Search for the cell housing the specified text and yield its [x, y] center coordinate. 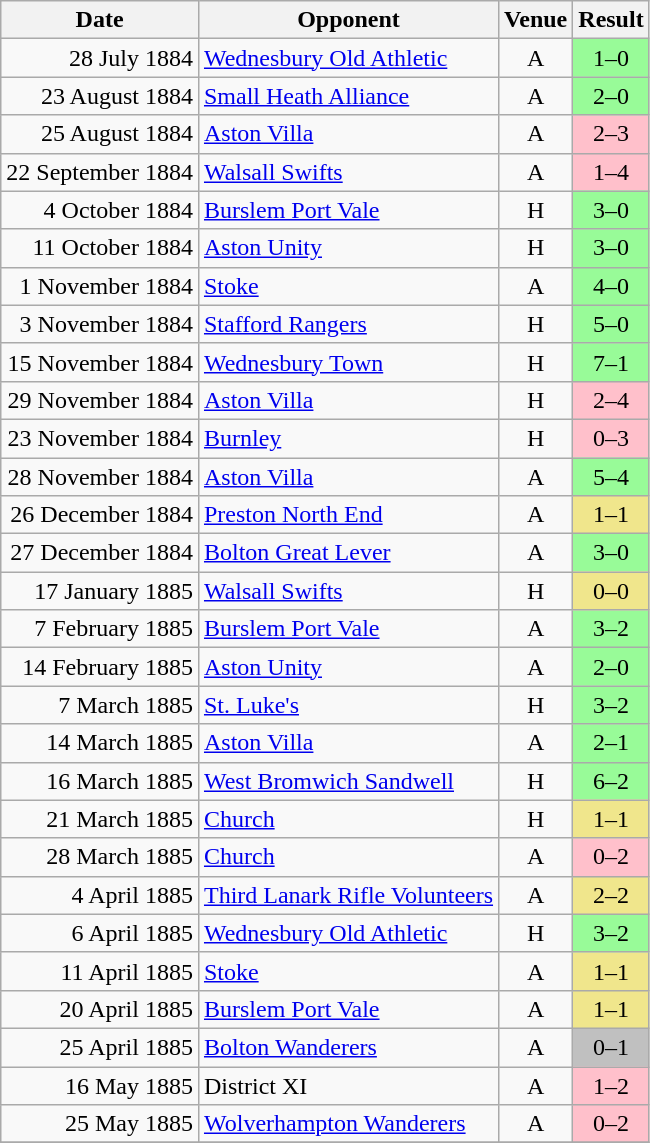
7 March 1885 [100, 705]
2–4 [611, 400]
7–1 [611, 362]
Bolton Great Lever [348, 553]
Opponent [348, 20]
17 January 1885 [100, 591]
2–1 [611, 743]
6 April 1885 [100, 933]
25 May 1885 [100, 1124]
20 April 1885 [100, 1009]
23 August 1884 [100, 96]
5–0 [611, 324]
District XI [348, 1085]
Bolton Wanderers [348, 1047]
St. Luke's [348, 705]
Date [100, 20]
2–3 [611, 134]
1–2 [611, 1085]
25 August 1884 [100, 134]
1 November 1884 [100, 286]
Wolverhampton Wanderers [348, 1124]
5–4 [611, 477]
Venue [536, 20]
6–2 [611, 781]
4–0 [611, 286]
Result [611, 20]
1–0 [611, 58]
15 November 1884 [100, 362]
28 July 1884 [100, 58]
28 November 1884 [100, 477]
14 February 1885 [100, 667]
0–1 [611, 1047]
0–0 [611, 591]
Third Lanark Rifle Volunteers [348, 895]
Stafford Rangers [348, 324]
14 March 1885 [100, 743]
28 March 1885 [100, 857]
Wednesbury Town [348, 362]
Preston North End [348, 515]
23 November 1884 [100, 438]
16 March 1885 [100, 781]
26 December 1884 [100, 515]
16 May 1885 [100, 1085]
0–3 [611, 438]
West Bromwich Sandwell [348, 781]
7 February 1885 [100, 629]
11 April 1885 [100, 971]
1–4 [611, 172]
21 March 1885 [100, 819]
11 October 1884 [100, 248]
Burnley [348, 438]
2–2 [611, 895]
4 April 1885 [100, 895]
4 October 1884 [100, 210]
Small Heath Alliance [348, 96]
29 November 1884 [100, 400]
3 November 1884 [100, 324]
27 December 1884 [100, 553]
25 April 1885 [100, 1047]
22 September 1884 [100, 172]
